Search for the cell housing the specified text and yield its [x, y] center coordinate. 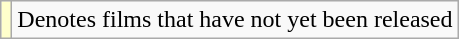
Denotes films that have not yet been released [235, 20]
